Return [x, y] of the center of cell containing provided text 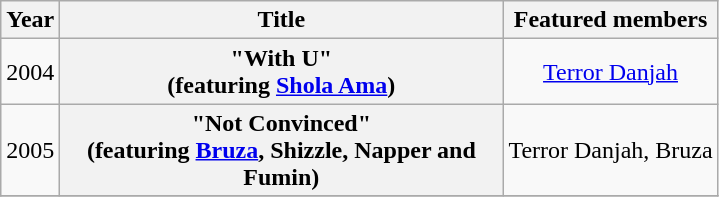
2004 [30, 72]
Title [282, 20]
Featured members [610, 20]
2005 [30, 150]
Terror Danjah, Bruza [610, 150]
Terror Danjah [610, 72]
"Not Convinced"(featuring Bruza, Shizzle, Napper and Fumin) [282, 150]
Year [30, 20]
"With U"(featuring Shola Ama) [282, 72]
